Pinpoint the cell where the given text exists, returning its (X, Y) midpoint coordinate. 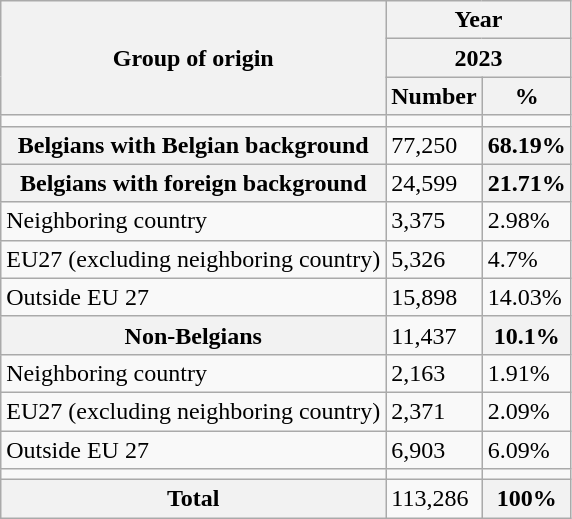
Number (434, 96)
11,437 (434, 335)
2,371 (434, 411)
21.71% (526, 183)
2.09% (526, 411)
Group of origin (194, 58)
Total (194, 499)
2.98% (526, 221)
2023 (478, 58)
4.7% (526, 259)
3,375 (434, 221)
6,903 (434, 449)
77,250 (434, 145)
1.91% (526, 373)
Non-Belgians (194, 335)
5,326 (434, 259)
6.09% (526, 449)
Belgians with Belgian background (194, 145)
% (526, 96)
2,163 (434, 373)
15,898 (434, 297)
10.1% (526, 335)
100% (526, 499)
24,599 (434, 183)
Belgians with foreign background (194, 183)
113,286 (434, 499)
68.19% (526, 145)
14.03% (526, 297)
Year (478, 20)
